Locate the cell with the specified text and output its [x, y] center coordinate. 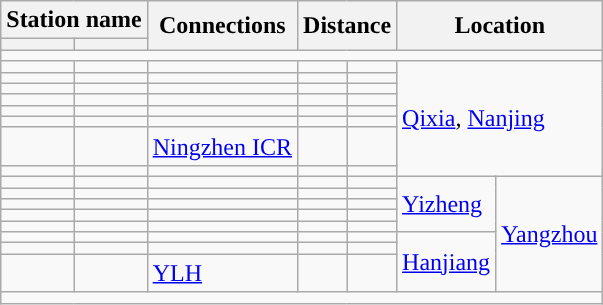
Qixia, Nanjing [500, 119]
Connections [222, 26]
YLH [222, 273]
Station name [74, 20]
Ningzhen ICR [222, 146]
Location [500, 26]
Yizheng [446, 204]
Distance [348, 26]
Yangzhou [550, 234]
Hanjiang [446, 262]
